Capture the cell that displays the provided text and extract its (x, y) central coordinate. 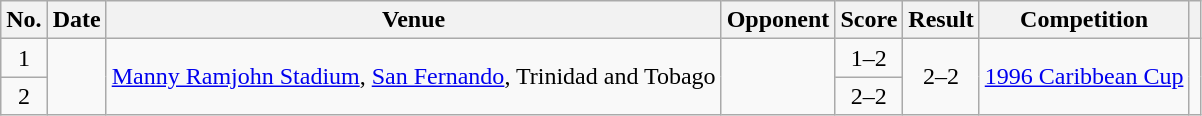
1996 Caribbean Cup (1084, 77)
Result (941, 20)
Date (76, 20)
1 (24, 58)
Manny Ramjohn Stadium, San Fernando, Trinidad and Tobago (414, 77)
Venue (414, 20)
Competition (1084, 20)
1–2 (869, 58)
Score (869, 20)
2 (24, 96)
No. (24, 20)
Opponent (778, 20)
